From the cell containing the given text, extract its center point as (x, y) coordinate. 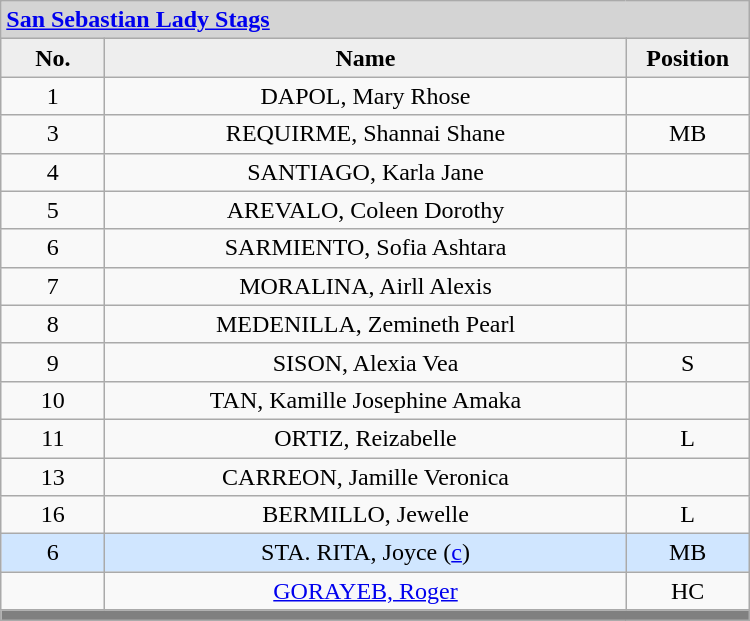
SISON, Alexia Vea (366, 362)
REQUIRME, Shannai Shane (366, 134)
No. (53, 58)
AREVALO, Coleen Dorothy (366, 210)
4 (53, 172)
CARREON, Jamille Veronica (366, 477)
1 (53, 96)
9 (53, 362)
STA. RITA, Joyce (c) (366, 553)
TAN, Kamille Josephine Amaka (366, 400)
S (688, 362)
BERMILLO, Jewelle (366, 515)
13 (53, 477)
HC (688, 591)
8 (53, 324)
MEDENILLA, Zemineth Pearl (366, 324)
Position (688, 58)
16 (53, 515)
DAPOL, Mary Rhose (366, 96)
10 (53, 400)
San Sebastian Lady Stags (375, 20)
GORAYEB, Roger (366, 591)
SARMIENTO, Sofia Ashtara (366, 248)
11 (53, 438)
SANTIAGO, Karla Jane (366, 172)
Name (366, 58)
ORTIZ, Reizabelle (366, 438)
3 (53, 134)
7 (53, 286)
5 (53, 210)
MORALINA, Airll Alexis (366, 286)
